Capture the cell that displays the provided text and extract its (x, y) central coordinate. 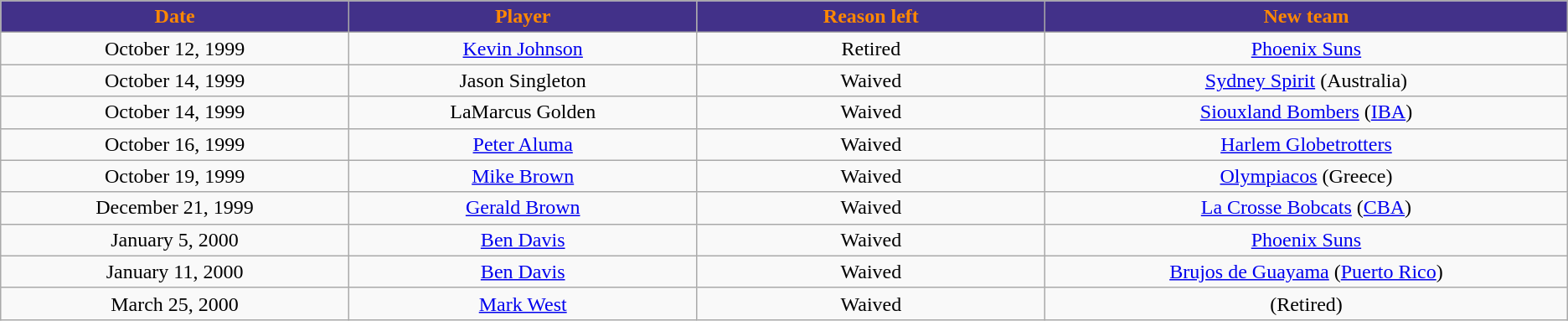
New team (1307, 17)
Retired (871, 49)
October 19, 1999 (175, 176)
Mike Brown (523, 176)
January 11, 2000 (175, 272)
Jason Singleton (523, 80)
October 12, 1999 (175, 49)
Brujos de Guayama (Puerto Rico) (1307, 272)
October 16, 1999 (175, 144)
March 25, 2000 (175, 303)
Mark West (523, 303)
Date (175, 17)
Harlem Globetrotters (1307, 144)
Player (523, 17)
Kevin Johnson (523, 49)
Sydney Spirit (Australia) (1307, 80)
January 5, 2000 (175, 240)
December 21, 1999 (175, 208)
Olympiacos (Greece) (1307, 176)
Peter Aluma (523, 144)
Reason left (871, 17)
(Retired) (1307, 303)
La Crosse Bobcats (CBA) (1307, 208)
Siouxland Bombers (IBA) (1307, 112)
Gerald Brown (523, 208)
LaMarcus Golden (523, 112)
